Identify which cell holds the provided text, then report its (x, y) central coordinate. 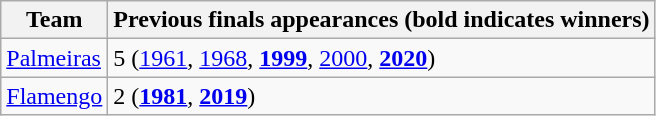
Team (54, 20)
Palmeiras (54, 58)
2 (1981, 2019) (382, 96)
5 (1961, 1968, 1999, 2000, 2020) (382, 58)
Previous finals appearances (bold indicates winners) (382, 20)
Flamengo (54, 96)
